Determine the (X, Y) coordinate at the center of the cell enclosing the given text.  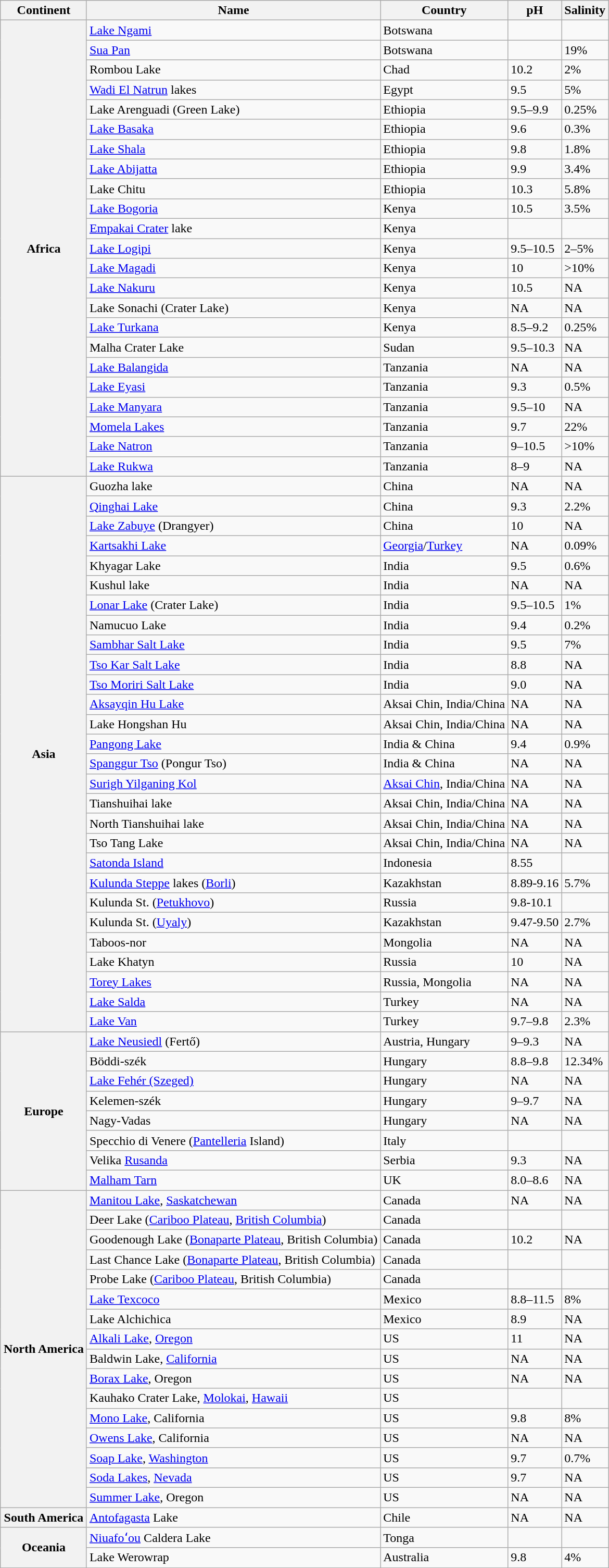
Lake Ngami (233, 30)
3.4% (585, 169)
Italy (445, 1140)
Kulunda Steppe lakes (Borli) (233, 883)
Baldwin Lake, California (233, 1359)
22% (585, 427)
Khyagar Lake (233, 565)
9.8-10.1 (535, 903)
5.8% (585, 189)
Summer Lake, Oregon (233, 1497)
Soda Lakes, Nevada (233, 1477)
Tso Tang Lake (233, 843)
Kelemen-szék (233, 1101)
Egypt (445, 90)
2.3% (585, 1022)
Manitou Lake, Saskatchewan (233, 1200)
Empakai Crater lake (233, 228)
Goodenough Lake (Bonaparte Plateau, British Columbia) (233, 1240)
Momela Lakes (233, 427)
9–9.3 (535, 1041)
Wadi El Natrun lakes (233, 90)
Indonesia (445, 863)
9.5–10.3 (535, 347)
5% (585, 90)
Lake Bogoria (233, 208)
Lake Shala (233, 149)
Lake Arenguadi (Green Lake) (233, 109)
8.55 (535, 863)
Lake Hongshan Hu (233, 724)
UK (445, 1180)
Lake Abijatta (233, 169)
7% (585, 645)
Kushul lake (233, 586)
9.6 (535, 129)
9.0 (535, 685)
Probe Lake (Cariboo Plateau, British Columbia) (233, 1279)
Lonar Lake (Crater Lake) (233, 605)
North America (44, 1348)
Sua Pan (233, 50)
Country (445, 10)
Velika Rusanda (233, 1160)
12.34% (585, 1061)
pH (535, 10)
Lake Magadi (233, 268)
2.2% (585, 506)
Sudan (445, 347)
1.8% (585, 149)
Lake Khatyn (233, 962)
Guozha lake (233, 486)
Soap Lake, Washington (233, 1458)
Lake Logipi (233, 248)
Chile (445, 1517)
Africa (44, 248)
Niuafoʻou Caldera Lake (233, 1538)
Lake Balangida (233, 367)
Sambhar Salt Lake (233, 645)
Russia, Mongolia (445, 982)
Tso Moriri Salt Lake (233, 685)
Serbia (445, 1160)
Alkali Lake, Oregon (233, 1339)
9.5–10 (535, 407)
0.09% (585, 545)
Taboos-nor (233, 942)
2.7% (585, 923)
8.89-9.16 (535, 883)
8.0–8.6 (535, 1180)
4% (585, 1558)
Kauhako Crater Lake, Molokai, Hawaii (233, 1398)
9.7–9.8 (535, 1022)
Malha Crater Lake (233, 347)
0.2% (585, 625)
Lake Nakuru (233, 288)
8.5–9.2 (535, 328)
Mongolia (445, 942)
Europe (44, 1111)
Asia (44, 754)
Nagy-Vadas (233, 1121)
Antofagasta Lake (233, 1517)
Aksayqin Hu Lake (233, 704)
Tianshuihai lake (233, 803)
Mono Lake, California (233, 1418)
2% (585, 70)
Borax Lake, Oregon (233, 1378)
Kulunda St. (Petukhovo) (233, 903)
0.9% (585, 744)
Lake Van (233, 1022)
3.5% (585, 208)
8.8–11.5 (535, 1299)
Lake Turkana (233, 328)
Torey Lakes (233, 982)
Lake Chitu (233, 189)
Kartsakhi Lake (233, 545)
Lake Fehér (Szeged) (233, 1081)
Lake Neusiedl (Fertő) (233, 1041)
Lake Alchichica (233, 1319)
8–9 (535, 466)
Malham Tarn (233, 1180)
0.6% (585, 565)
8.9 (535, 1319)
8.8 (535, 665)
9.9 (535, 169)
Continent (44, 10)
Kulunda St. (Uyaly) (233, 923)
Lake Werowrap (233, 1558)
5.7% (585, 883)
9.5–9.9 (535, 109)
Owens Lake, California (233, 1438)
Lake Manyara (233, 407)
Lake Zabuye (Drangyer) (233, 526)
19% (585, 50)
Specchio di Venere (Pantelleria Island) (233, 1140)
Rombou Lake (233, 70)
Lake Salda (233, 1002)
Böddi-szék (233, 1061)
Tso Kar Salt Lake (233, 665)
Qinghai Lake (233, 506)
Oceania (44, 1548)
11 (535, 1339)
Austria, Hungary (445, 1041)
9.47-9.50 (535, 923)
9–10.5 (535, 446)
Tonga (445, 1538)
Lake Sonachi (Crater Lake) (233, 308)
2–5% (585, 248)
Namucuo Lake (233, 625)
Deer Lake (Cariboo Plateau, British Columbia) (233, 1220)
Lake Natron (233, 446)
Salinity (585, 10)
South America (44, 1517)
Spanggur Tso (Pongur Tso) (233, 764)
9–9.7 (535, 1101)
10.3 (535, 189)
0.3% (585, 129)
North Tianshuihai lake (233, 823)
Lake Rukwa (233, 466)
Pangong Lake (233, 744)
Name (233, 10)
1% (585, 605)
Surigh Yilganing Kol (233, 783)
Lake Texcoco (233, 1299)
Satonda Island (233, 863)
0.5% (585, 387)
Lake Basaka (233, 129)
Australia (445, 1558)
Georgia/Turkey (445, 545)
0.7% (585, 1458)
Chad (445, 70)
Lake Eyasi (233, 387)
8.8–9.8 (535, 1061)
Last Chance Lake (Bonaparte Plateau, British Columbia) (233, 1260)
